Capture the cell that displays the provided text and extract its [X, Y] central coordinate. 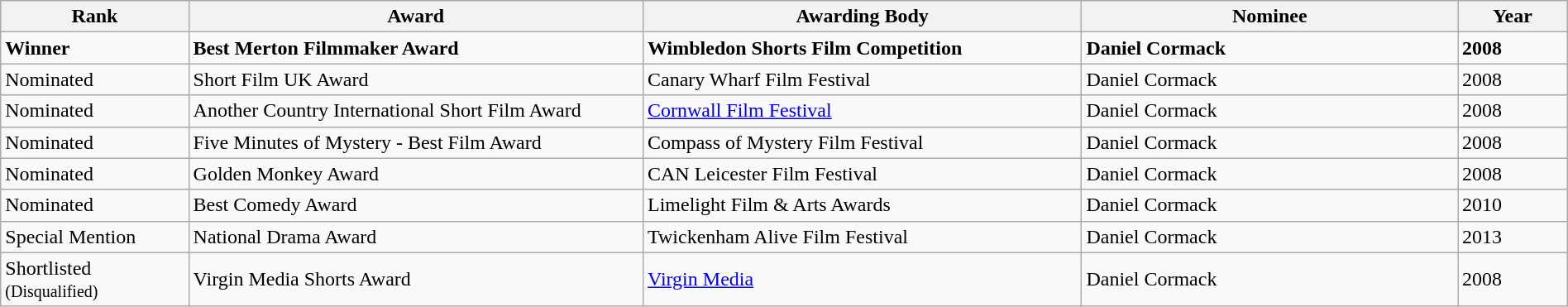
Limelight Film & Arts Awards [862, 205]
Golden Monkey Award [415, 174]
Short Film UK Award [415, 79]
Virgin Media [862, 280]
Virgin Media Shorts Award [415, 280]
Another Country International Short Film Award [415, 111]
Five Minutes of Mystery - Best Film Award [415, 142]
Nominee [1270, 17]
Year [1513, 17]
Rank [94, 17]
Best Comedy Award [415, 205]
Twickenham Alive Film Festival [862, 237]
Awarding Body [862, 17]
2013 [1513, 237]
Compass of Mystery Film Festival [862, 142]
CAN Leicester Film Festival [862, 174]
Canary Wharf Film Festival [862, 79]
Cornwall Film Festival [862, 111]
Winner [94, 48]
Award [415, 17]
Best Merton Filmmaker Award [415, 48]
National Drama Award [415, 237]
Special Mention [94, 237]
2010 [1513, 205]
Shortlisted (Disqualified) [94, 280]
Wimbledon Shorts Film Competition [862, 48]
